Output the [X, Y] coordinate of the center of the cell containing the given text.  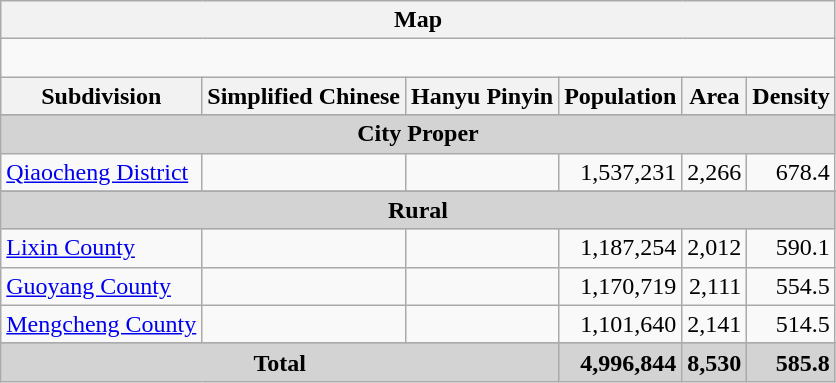
2,141 [714, 324]
Subdivision [102, 96]
2,266 [714, 172]
Guoyang County [102, 286]
585.8 [791, 362]
Area [714, 96]
Map [418, 20]
Density [791, 96]
1,101,640 [620, 324]
4,996,844 [620, 362]
8,530 [714, 362]
678.4 [791, 172]
2,111 [714, 286]
Hanyu Pinyin [482, 96]
1,537,231 [620, 172]
City Proper [418, 134]
Qiaocheng District [102, 172]
1,170,719 [620, 286]
590.1 [791, 248]
Lixin County [102, 248]
Mengcheng County [102, 324]
Population [620, 96]
554.5 [791, 286]
Total [280, 362]
Simplified Chinese [304, 96]
1,187,254 [620, 248]
2,012 [714, 248]
514.5 [791, 324]
Rural [418, 210]
